Scan for the cell matching the given text and deliver its (x, y) coordinate at center. 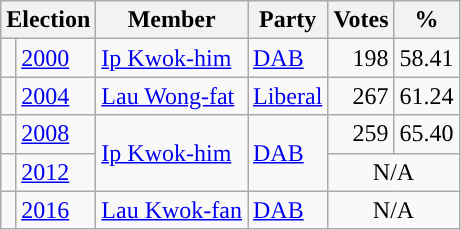
259 (361, 134)
Lau Wong-fat (172, 96)
65.40 (426, 134)
2004 (56, 96)
% (426, 20)
198 (361, 58)
267 (361, 96)
2008 (56, 134)
Election (48, 20)
58.41 (426, 58)
Votes (361, 20)
2012 (56, 172)
Party (288, 20)
Member (172, 20)
61.24 (426, 96)
2000 (56, 58)
Liberal (288, 96)
Lau Kwok-fan (172, 210)
2016 (56, 210)
